Provide the [X, Y] coordinate of the cell's center where the given text is located.  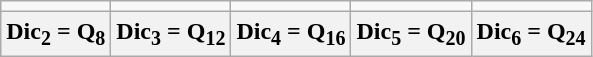
Dic2 = Q8 [56, 34]
Dic4 = Q16 [291, 34]
Dic3 = Q12 [171, 34]
Dic5 = Q20 [411, 34]
Dic6 = Q24 [531, 34]
